Determine the [X, Y] coordinate at the center of the cell enclosing the given text.  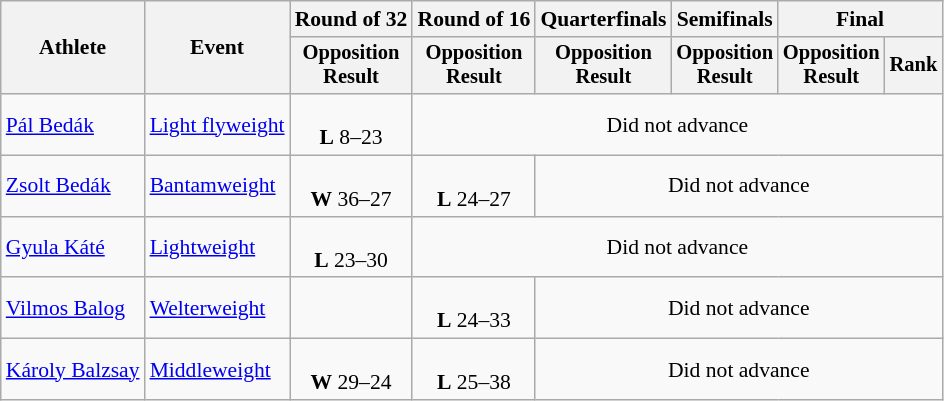
Rank [914, 66]
Pál Bedák [73, 124]
L 24–27 [474, 186]
W 36–27 [352, 186]
Athlete [73, 48]
Gyula Káté [73, 248]
W 29–24 [352, 370]
Round of 32 [352, 19]
Event [218, 48]
L 23–30 [352, 248]
Quarterfinals [603, 19]
L 24–33 [474, 308]
Round of 16 [474, 19]
L 25–38 [474, 370]
Welterweight [218, 308]
Bantamweight [218, 186]
L 8–23 [352, 124]
Light flyweight [218, 124]
Lightweight [218, 248]
Vilmos Balog [73, 308]
Middleweight [218, 370]
Semifinals [724, 19]
Final [860, 19]
Zsolt Bedák [73, 186]
Károly Balzsay [73, 370]
